Locate the cell with the specified text and output its (X, Y) center coordinate. 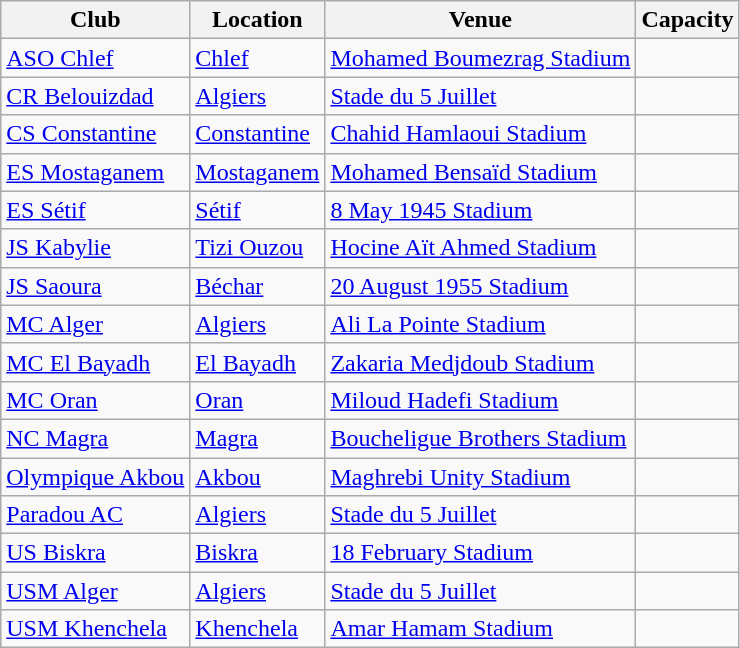
ES Mostaganem (96, 172)
20 August 1955 Stadium (480, 286)
Biskra (258, 553)
ES Sétif (96, 210)
Boucheligue Brothers Stadium (480, 438)
JS Kabylie (96, 248)
Constantine (258, 134)
Béchar (258, 286)
Sétif (258, 210)
El Bayadh (258, 362)
Maghrebi Unity Stadium (480, 477)
8 May 1945 Stadium (480, 210)
Oran (258, 400)
Venue (480, 20)
USM Alger (96, 591)
Mohamed Boumezrag Stadium (480, 58)
MC Oran (96, 400)
Hocine Aït Ahmed Stadium (480, 248)
Amar Hamam Stadium (480, 629)
Miloud Hadefi Stadium (480, 400)
Zakaria Medjdoub Stadium (480, 362)
Mohamed Bensaïd Stadium (480, 172)
CR Belouizdad (96, 96)
Capacity (688, 20)
CS Constantine (96, 134)
Magra (258, 438)
US Biskra (96, 553)
NC Magra (96, 438)
ASO Chlef (96, 58)
Tizi Ouzou (258, 248)
18 February Stadium (480, 553)
Ali La Pointe Stadium (480, 324)
Olympique Akbou (96, 477)
MC El Bayadh (96, 362)
Chlef (258, 58)
Club (96, 20)
Chahid Hamlaoui Stadium (480, 134)
Khenchela (258, 629)
Paradou AC (96, 515)
JS Saoura (96, 286)
Mostaganem (258, 172)
MC Alger (96, 324)
USM Khenchela (96, 629)
Akbou (258, 477)
Location (258, 20)
